Scan for the cell matching the given text and deliver its (x, y) coordinate at center. 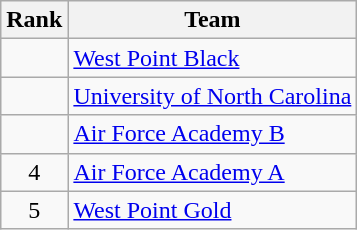
5 (34, 210)
University of North Carolina (212, 96)
4 (34, 172)
Rank (34, 20)
West Point Gold (212, 210)
West Point Black (212, 58)
Air Force Academy B (212, 134)
Air Force Academy A (212, 172)
Team (212, 20)
